Provide the (x, y) coordinate of the cell's center where the given text is located.  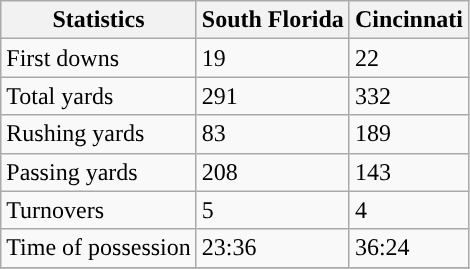
143 (408, 172)
19 (272, 58)
Passing yards (99, 172)
Total yards (99, 96)
23:36 (272, 248)
208 (272, 172)
332 (408, 96)
Rushing yards (99, 134)
Statistics (99, 20)
Turnovers (99, 210)
Time of possession (99, 248)
Cincinnati (408, 20)
36:24 (408, 248)
5 (272, 210)
First downs (99, 58)
189 (408, 134)
4 (408, 210)
83 (272, 134)
291 (272, 96)
22 (408, 58)
South Florida (272, 20)
